Extract the [X, Y] coordinate from the center of the cell holding the provided text.  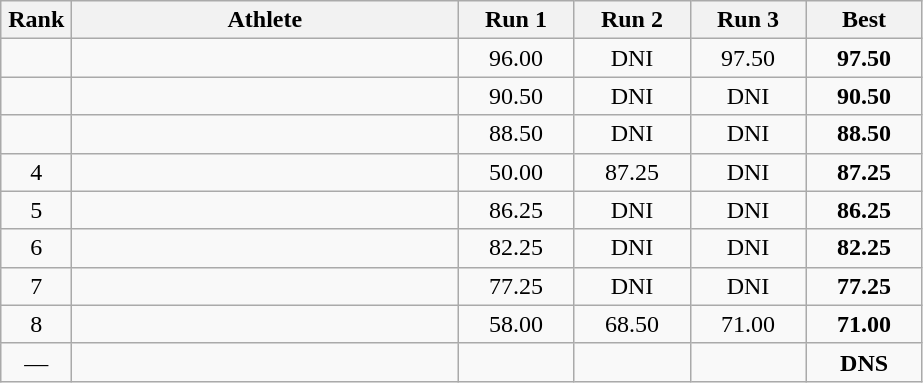
Best [864, 20]
— [36, 362]
7 [36, 286]
4 [36, 172]
8 [36, 324]
DNS [864, 362]
68.50 [632, 324]
96.00 [516, 58]
Rank [36, 20]
58.00 [516, 324]
Run 1 [516, 20]
6 [36, 248]
Run 3 [748, 20]
50.00 [516, 172]
Run 2 [632, 20]
5 [36, 210]
Athlete [265, 20]
